Capture the cell that displays the provided text and extract its (x, y) central coordinate. 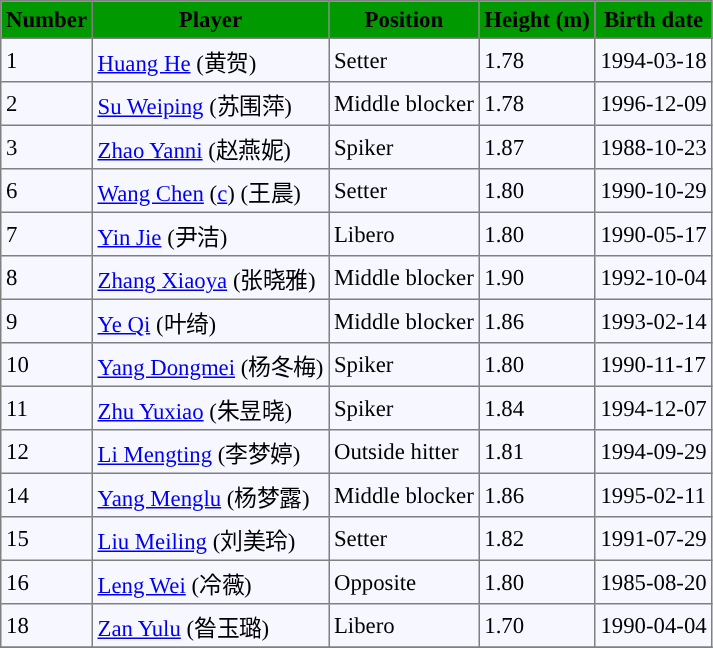
1991-07-29 (654, 539)
1 (47, 60)
1995-02-11 (654, 495)
1.70 (537, 626)
1990-04-04 (654, 626)
Birth date (654, 20)
1994-09-29 (654, 452)
14 (47, 495)
1985-08-20 (654, 582)
18 (47, 626)
Outside hitter (404, 452)
6 (47, 191)
1994-12-07 (654, 408)
1990-05-17 (654, 234)
Li Mengting (李梦婷) (210, 452)
Zhang Xiaoya (张晓雅) (210, 278)
Leng Wei (冷薇) (210, 582)
1990-11-17 (654, 365)
1988-10-23 (654, 147)
Height (m) (537, 20)
Zhu Yuxiao (朱昱晓) (210, 408)
Huang He (黄贺) (210, 60)
Player (210, 20)
Su Weiping (苏围萍) (210, 104)
16 (47, 582)
1.84 (537, 408)
15 (47, 539)
Opposite (404, 582)
1.81 (537, 452)
Ye Qi (叶绮) (210, 321)
1990-10-29 (654, 191)
3 (47, 147)
8 (47, 278)
1.82 (537, 539)
12 (47, 452)
Zan Yulu (昝玉璐) (210, 626)
Yin Jie (尹洁) (210, 234)
Number (47, 20)
1994-03-18 (654, 60)
Position (404, 20)
1.90 (537, 278)
Yang Menglu (杨梦露) (210, 495)
1992-10-04 (654, 278)
1996-12-09 (654, 104)
9 (47, 321)
Zhao Yanni (赵燕妮) (210, 147)
10 (47, 365)
Yang Dongmei (杨冬梅) (210, 365)
11 (47, 408)
2 (47, 104)
Wang Chen (c) (王晨) (210, 191)
Liu Meiling (刘美玲) (210, 539)
1.87 (537, 147)
7 (47, 234)
1993-02-14 (654, 321)
